Scan for the cell matching the given text and deliver its (X, Y) coordinate at center. 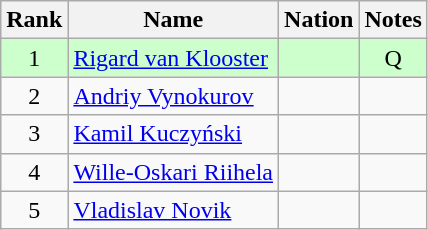
Kamil Kuczyński (174, 134)
Rigard van Klooster (174, 58)
1 (34, 58)
3 (34, 134)
Rank (34, 20)
Notes (393, 20)
Name (174, 20)
Andriy Vynokurov (174, 96)
Wille-Oskari Riihela (174, 172)
2 (34, 96)
Q (393, 58)
Vladislav Novik (174, 210)
5 (34, 210)
4 (34, 172)
Nation (319, 20)
